Output the (x, y) coordinate of the center of the cell containing the given text.  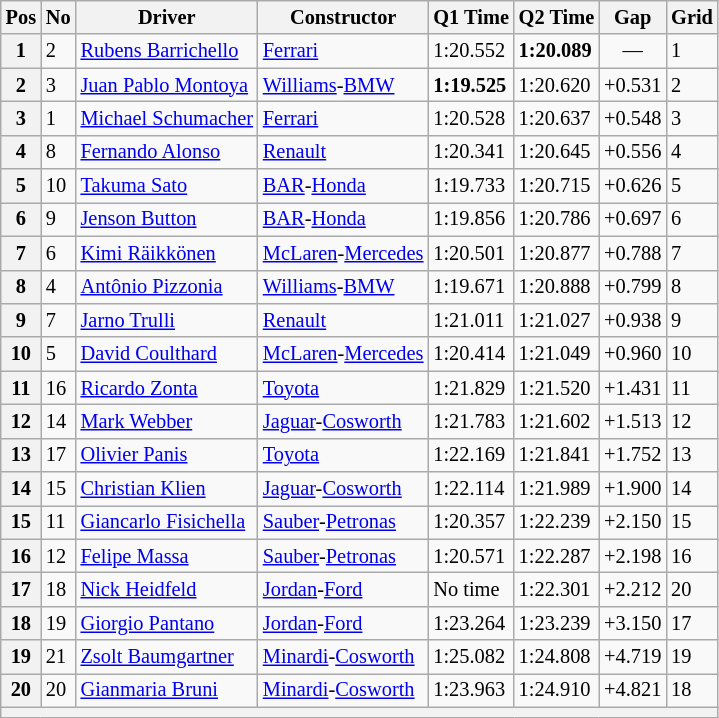
Q2 Time (556, 17)
Antônio Pizzonia (167, 287)
Zsolt Baumgartner (167, 657)
1:21.829 (470, 388)
1:24.910 (556, 690)
Fernando Alonso (167, 152)
1:22.169 (470, 455)
1:21.027 (556, 320)
1:23.239 (556, 623)
1:21.841 (556, 455)
Mark Webber (167, 421)
Driver (167, 17)
+1.900 (632, 489)
1:20.645 (556, 152)
+0.799 (632, 287)
+0.548 (632, 118)
Jarno Trulli (167, 320)
+4.821 (632, 690)
1:21.989 (556, 489)
1:20.888 (556, 287)
Juan Pablo Montoya (167, 85)
1:20.552 (470, 51)
+2.198 (632, 556)
No (58, 17)
Jenson Button (167, 219)
Rubens Barrichello (167, 51)
Takuma Sato (167, 186)
+0.556 (632, 152)
+1.752 (632, 455)
1:19.733 (470, 186)
1:19.856 (470, 219)
1:20.501 (470, 253)
No time (470, 589)
1:20.637 (556, 118)
+1.513 (632, 421)
1:22.114 (470, 489)
1:21.520 (556, 388)
+0.938 (632, 320)
Pos (21, 17)
1:25.082 (470, 657)
1:23.963 (470, 690)
1:21.783 (470, 421)
1:20.620 (556, 85)
Nick Heidfeld (167, 589)
Gianmaria Bruni (167, 690)
— (632, 51)
+0.697 (632, 219)
Christian Klien (167, 489)
Ricardo Zonta (167, 388)
1:19.671 (470, 287)
1:20.786 (556, 219)
1:20.414 (470, 354)
Kimi Räikkönen (167, 253)
1:19.525 (470, 85)
Q1 Time (470, 17)
+0.960 (632, 354)
Felipe Massa (167, 556)
1:22.239 (556, 522)
1:20.341 (470, 152)
Michael Schumacher (167, 118)
+3.150 (632, 623)
David Coulthard (167, 354)
1:20.715 (556, 186)
1:20.877 (556, 253)
1:20.528 (470, 118)
+0.531 (632, 85)
Grid (692, 17)
1:23.264 (470, 623)
1:21.602 (556, 421)
+2.212 (632, 589)
1:21.011 (470, 320)
1:20.357 (470, 522)
1:24.808 (556, 657)
21 (58, 657)
1:22.301 (556, 589)
Constructor (343, 17)
+0.626 (632, 186)
+4.719 (632, 657)
1:22.287 (556, 556)
1:20.571 (470, 556)
1:20.089 (556, 51)
+0.788 (632, 253)
Olivier Panis (167, 455)
+1.431 (632, 388)
Giancarlo Fisichella (167, 522)
1:21.049 (556, 354)
+2.150 (632, 522)
Giorgio Pantano (167, 623)
Gap (632, 17)
